Return (x, y) of the center of cell containing provided text 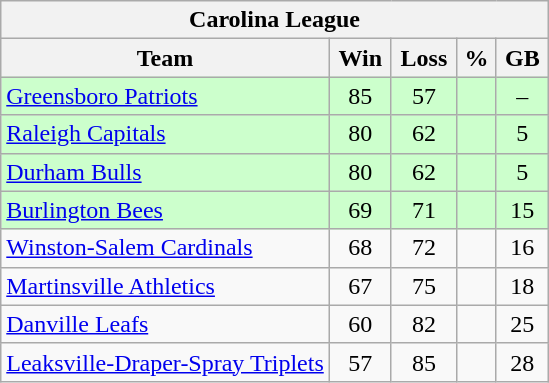
18 (522, 286)
Carolina League (275, 20)
GB (522, 58)
Danville Leafs (165, 324)
69 (360, 210)
% (477, 58)
15 (522, 210)
82 (424, 324)
67 (360, 286)
16 (522, 248)
68 (360, 248)
71 (424, 210)
Martinsville Athletics (165, 286)
72 (424, 248)
25 (522, 324)
Burlington Bees (165, 210)
Winston-Salem Cardinals (165, 248)
60 (360, 324)
28 (522, 362)
Loss (424, 58)
Greensboro Patriots (165, 96)
– (522, 96)
Win (360, 58)
Raleigh Capitals (165, 134)
Leaksville-Draper-Spray Triplets (165, 362)
Durham Bulls (165, 172)
75 (424, 286)
Team (165, 58)
